From the cell containing the given text, extract its center point as (X, Y) coordinate. 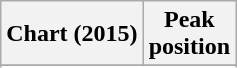
Peakposition (189, 34)
Chart (2015) (72, 34)
